Return [x, y] of the center of cell containing provided text 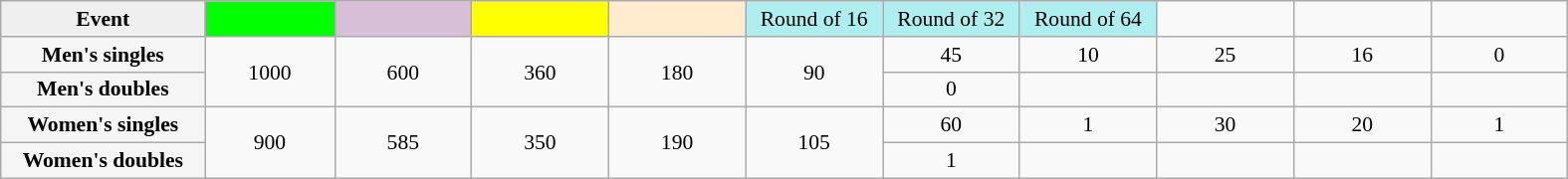
Men's doubles [104, 89]
10 [1088, 55]
Women's doubles [104, 161]
30 [1226, 125]
600 [403, 72]
16 [1362, 55]
Event [104, 19]
900 [270, 143]
360 [541, 72]
Women's singles [104, 125]
190 [677, 143]
90 [814, 72]
25 [1226, 55]
60 [951, 125]
350 [541, 143]
180 [677, 72]
105 [814, 143]
Men's singles [104, 55]
1000 [270, 72]
Round of 16 [814, 19]
Round of 64 [1088, 19]
Round of 32 [951, 19]
45 [951, 55]
585 [403, 143]
20 [1362, 125]
